Capture the cell that displays the provided text and extract its (x, y) central coordinate. 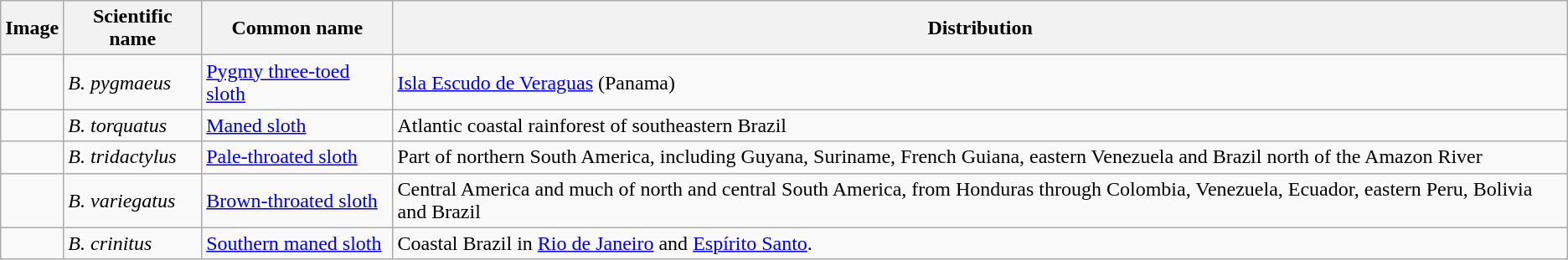
Central America and much of north and central South America, from Honduras through Colombia, Venezuela, Ecuador, eastern Peru, Bolivia and Brazil (980, 201)
B. tridactylus (132, 157)
Part of northern South America, including Guyana, Suriname, French Guiana, eastern Venezuela and Brazil north of the Amazon River (980, 157)
Southern maned sloth (297, 243)
Common name (297, 28)
B. pygmaeus (132, 82)
Image (32, 28)
Maned sloth (297, 125)
Distribution (980, 28)
Brown-throated sloth (297, 201)
Isla Escudo de Veraguas (Panama) (980, 82)
B. torquatus (132, 125)
B. variegatus (132, 201)
Coastal Brazil in Rio de Janeiro and Espírito Santo. (980, 243)
Scientific name (132, 28)
B. crinitus (132, 243)
Pygmy three-toed sloth (297, 82)
Pale-throated sloth (297, 157)
Atlantic coastal rainforest of southeastern Brazil (980, 125)
